Identify which cell holds the provided text, then report its [X, Y] central coordinate. 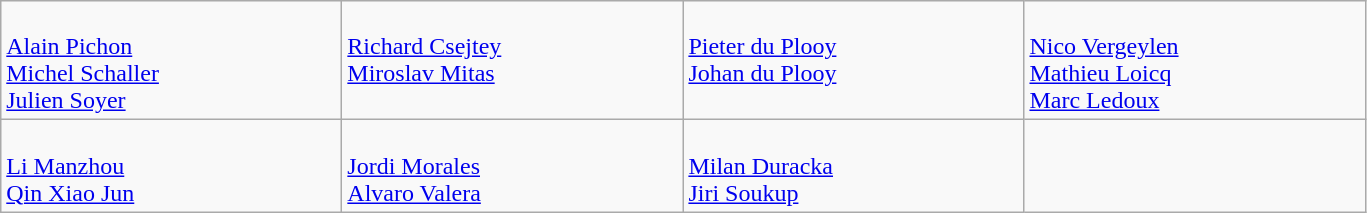
Richard CsejteyMiroslav Mitas [512, 60]
Jordi MoralesAlvaro Valera [512, 166]
Milan DurackaJiri Soukup [854, 166]
Li ManzhouQin Xiao Jun [172, 166]
Pieter du PlooyJohan du Plooy [854, 60]
Nico VergeylenMathieu LoicqMarc Ledoux [1194, 60]
Alain PichonMichel SchallerJulien Soyer [172, 60]
